For the text-containing cell, return its midpoint in (x, y) coordinate format. 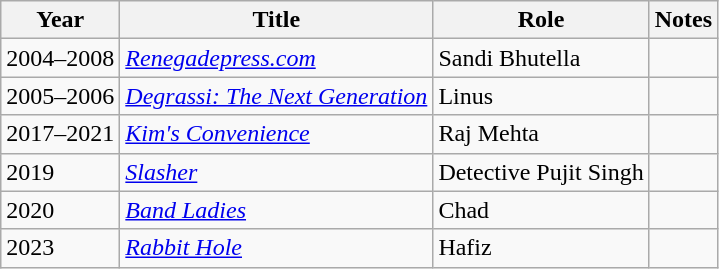
2020 (60, 210)
Chad (541, 210)
Hafiz (541, 248)
2023 (60, 248)
Raj Mehta (541, 134)
Rabbit Hole (276, 248)
2005–2006 (60, 96)
Kim's Convenience (276, 134)
Role (541, 20)
2019 (60, 172)
Slasher (276, 172)
Linus (541, 96)
Sandi Bhutella (541, 58)
Notes (683, 20)
2017–2021 (60, 134)
Renegadepress.com (276, 58)
Degrassi: The Next Generation (276, 96)
Year (60, 20)
Detective Pujit Singh (541, 172)
Title (276, 20)
2004–2008 (60, 58)
Band Ladies (276, 210)
